Locate the cell with the specified text and output its (X, Y) center coordinate. 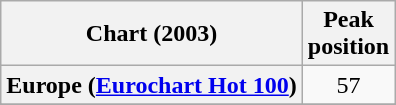
Chart (2003) (152, 34)
Europe (Eurochart Hot 100) (152, 85)
Peakposition (348, 34)
57 (348, 85)
